Extract the (X, Y) coordinate from the center of the cell holding the provided text.  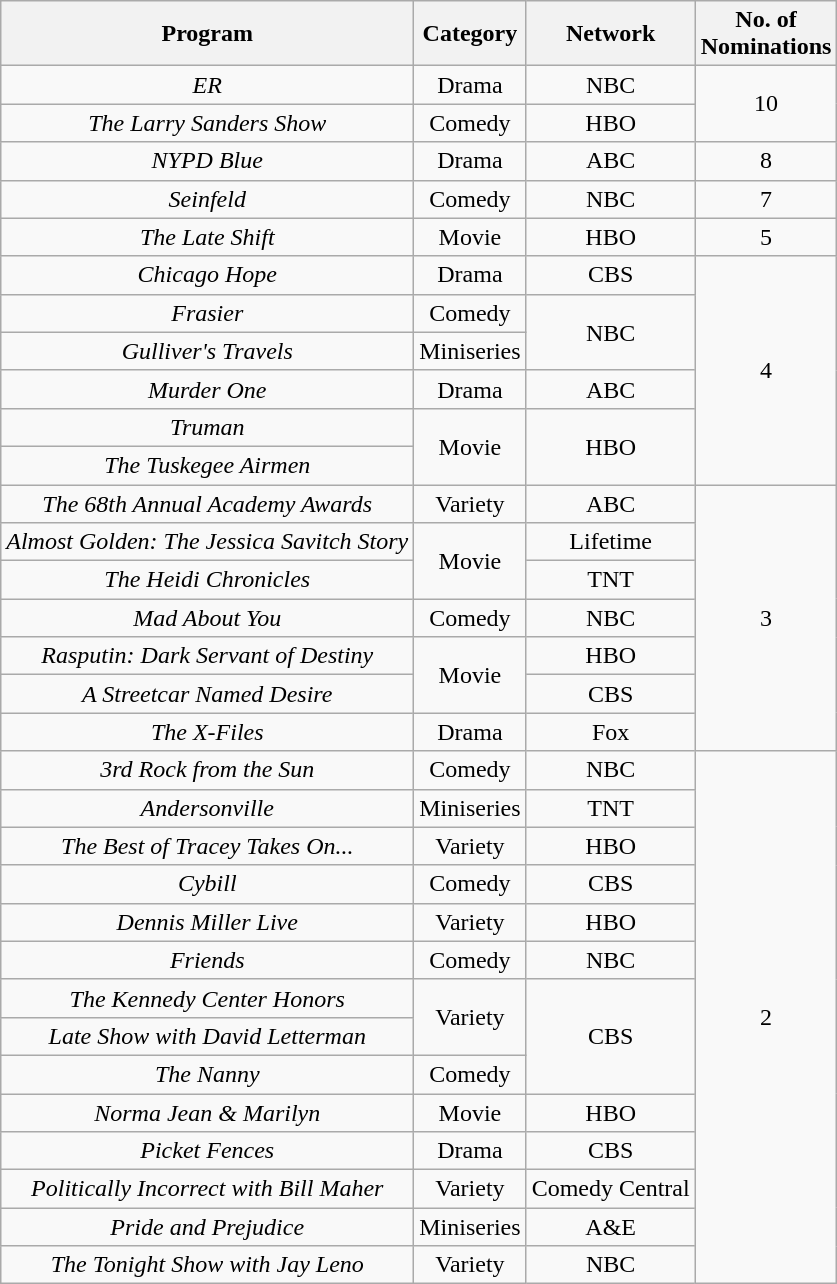
7 (766, 199)
NYPD Blue (208, 161)
Almost Golden: The Jessica Savitch Story (208, 542)
The Tonight Show with Jay Leno (208, 1265)
2 (766, 1018)
Chicago Hope (208, 275)
Late Show with David Letterman (208, 1036)
Cybill (208, 884)
The Kennedy Center Honors (208, 998)
A&E (610, 1227)
ER (208, 85)
Truman (208, 427)
A Streetcar Named Desire (208, 694)
Seinfeld (208, 199)
The X-Files (208, 732)
The Late Shift (208, 237)
Murder One (208, 389)
Norma Jean & Marilyn (208, 1113)
Frasier (208, 313)
The Larry Sanders Show (208, 123)
10 (766, 104)
Fox (610, 732)
Comedy Central (610, 1189)
Program (208, 34)
The Tuskegee Airmen (208, 465)
Dennis Miller Live (208, 922)
4 (766, 370)
No. ofNominations (766, 34)
The 68th Annual Academy Awards (208, 503)
Category (470, 34)
Friends (208, 960)
Picket Fences (208, 1151)
8 (766, 161)
3rd Rock from the Sun (208, 770)
5 (766, 237)
Network (610, 34)
Pride and Prejudice (208, 1227)
Rasputin: Dark Servant of Destiny (208, 656)
3 (766, 617)
The Nanny (208, 1074)
The Heidi Chronicles (208, 580)
The Best of Tracey Takes On... (208, 846)
Lifetime (610, 542)
Andersonville (208, 808)
Gulliver's Travels (208, 351)
Mad About You (208, 618)
Politically Incorrect with Bill Maher (208, 1189)
